Extract the [X, Y] coordinate from the center of the cell holding the provided text.  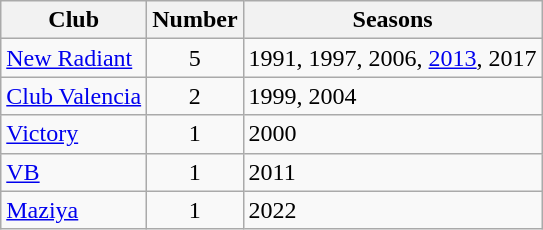
2011 [392, 172]
1991, 1997, 2006, 2013, 2017 [392, 58]
VB [74, 172]
Club Valencia [74, 96]
5 [195, 58]
2 [195, 96]
Number [195, 20]
Victory [74, 134]
1999, 2004 [392, 96]
New Radiant [74, 58]
Seasons [392, 20]
Maziya [74, 210]
Club [74, 20]
2000 [392, 134]
2022 [392, 210]
